From the cell containing the given text, extract its center point as [X, Y] coordinate. 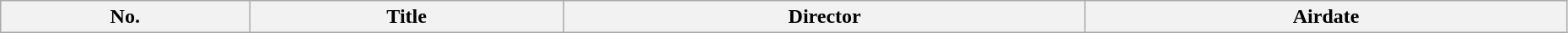
Director [825, 17]
No. [125, 17]
Title [407, 17]
Airdate [1326, 17]
